Determine the (X, Y) coordinate at the center of the cell enclosing the given text.  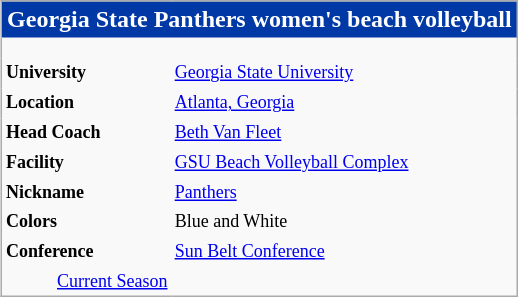
Beth Van Fleet (344, 133)
Head Coach (87, 133)
GSU Beach Volleyball Complex (344, 163)
Atlanta, Georgia (344, 103)
Georgia State Panthers women's beach volleyball (260, 20)
Facility (87, 163)
Blue and White (344, 222)
University (87, 74)
Colors (87, 222)
Current Season (87, 281)
Conference (87, 252)
Panthers (344, 192)
Nickname (87, 192)
Sun Belt Conference (344, 252)
Georgia State University (344, 74)
Location (87, 103)
